Search for the cell housing the specified text and yield its [x, y] center coordinate. 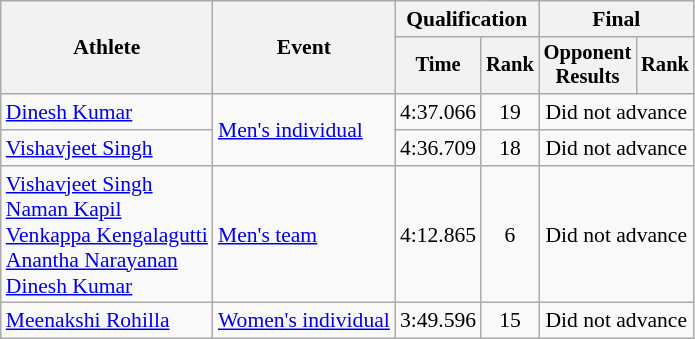
15 [510, 321]
18 [510, 148]
Vishavjeet SinghNaman KapilVenkappa KengalaguttiAnantha NarayananDinesh Kumar [107, 235]
Qualification [467, 19]
Men's team [304, 235]
4:37.066 [438, 112]
OpponentResults [588, 66]
Meenakshi Rohilla [107, 321]
Dinesh Kumar [107, 112]
Women's individual [304, 321]
Final [616, 19]
6 [510, 235]
Men's individual [304, 130]
Event [304, 48]
Time [438, 66]
4:36.709 [438, 148]
4:12.865 [438, 235]
Athlete [107, 48]
3:49.596 [438, 321]
19 [510, 112]
Vishavjeet Singh [107, 148]
